Scan for the cell matching the given text and deliver its [X, Y] coordinate at center. 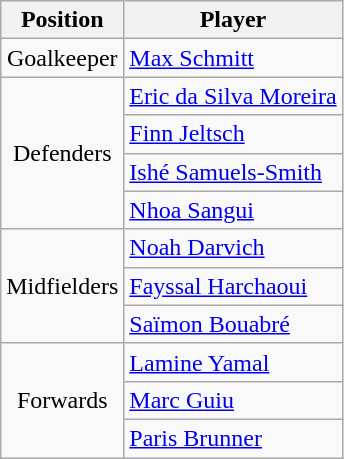
Defenders [62, 153]
Finn Jeltsch [233, 134]
Ishé Samuels-Smith [233, 172]
Lamine Yamal [233, 362]
Player [233, 20]
Noah Darvich [233, 248]
Saïmon Bouabré [233, 324]
Goalkeeper [62, 58]
Paris Brunner [233, 438]
Midfielders [62, 286]
Max Schmitt [233, 58]
Position [62, 20]
Fayssal Harchaoui [233, 286]
Forwards [62, 400]
Eric da Silva Moreira [233, 96]
Marc Guiu [233, 400]
Nhoa Sangui [233, 210]
